Return the (x, y) coordinate for the center point of the cell that contains the specified text.  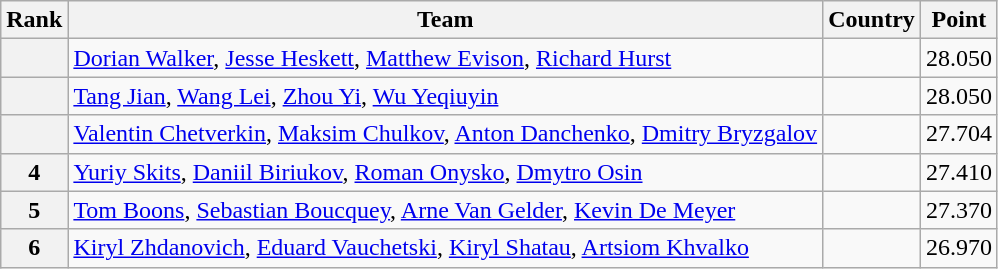
Point (958, 20)
26.970 (958, 248)
5 (34, 210)
Team (446, 20)
Country (872, 20)
6 (34, 248)
Rank (34, 20)
Valentin Chetverkin, Maksim Chulkov, Anton Danchenko, Dmitry Bryzgalov (446, 134)
Kiryl Zhdanovich, Eduard Vauchetski, Kiryl Shatau, Artsiom Khvalko (446, 248)
27.704 (958, 134)
4 (34, 172)
27.410 (958, 172)
Dorian Walker, Jesse Heskett, Matthew Evison, Richard Hurst (446, 58)
Tang Jian, Wang Lei, Zhou Yi, Wu Yeqiuyin (446, 96)
Yuriy Skits, Daniil Biriukov, Roman Onysko, Dmytro Osin (446, 172)
27.370 (958, 210)
Tom Boons, Sebastian Boucquey, Arne Van Gelder, Kevin De Meyer (446, 210)
